Return [x, y] of the center of cell containing provided text 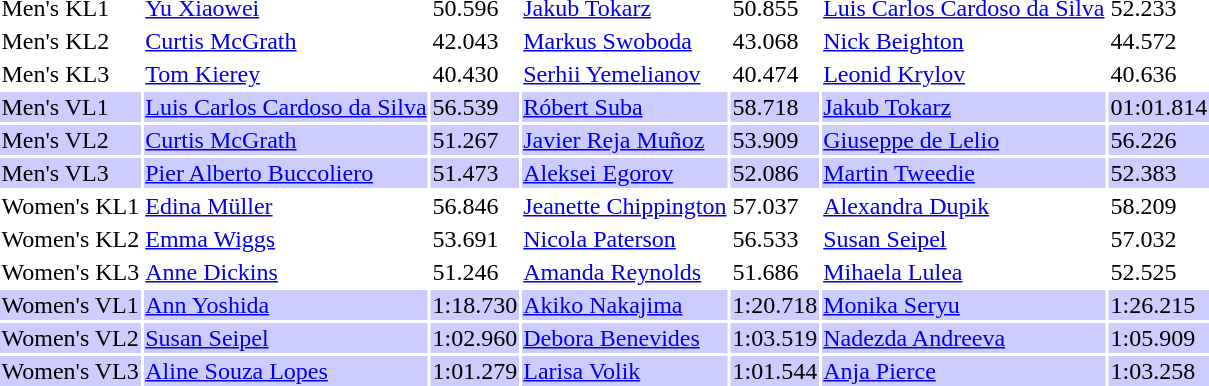
1:02.960 [475, 338]
56.533 [775, 239]
1:05.909 [1159, 338]
Men's KL3 [70, 74]
Women's VL3 [70, 371]
1:03.258 [1159, 371]
1:18.730 [475, 305]
Women's VL2 [70, 338]
Men's VL2 [70, 140]
01:01.814 [1159, 107]
42.043 [475, 41]
Nick Beighton [964, 41]
Nicola Paterson [625, 239]
Edina Müller [286, 206]
Men's KL2 [70, 41]
53.691 [475, 239]
43.068 [775, 41]
Alexandra Dupik [964, 206]
51.473 [475, 173]
Ann Yoshida [286, 305]
Markus Swoboda [625, 41]
Róbert Suba [625, 107]
Leonid Krylov [964, 74]
Mihaela Lulea [964, 272]
44.572 [1159, 41]
58.718 [775, 107]
Akiko Nakajima [625, 305]
1:01.279 [475, 371]
40.474 [775, 74]
Emma Wiggs [286, 239]
Pier Alberto Buccoliero [286, 173]
52.525 [1159, 272]
51.246 [475, 272]
Men's VL1 [70, 107]
Women's VL1 [70, 305]
1:20.718 [775, 305]
Debora Benevides [625, 338]
Anja Pierce [964, 371]
Amanda Reynolds [625, 272]
40.636 [1159, 74]
Women's KL3 [70, 272]
Monika Seryu [964, 305]
58.209 [1159, 206]
53.909 [775, 140]
Serhii Yemelianov [625, 74]
56.226 [1159, 140]
Women's KL2 [70, 239]
1:01.544 [775, 371]
Jakub Tokarz [964, 107]
57.037 [775, 206]
57.032 [1159, 239]
Women's KL1 [70, 206]
Larisa Volik [625, 371]
56.539 [475, 107]
51.686 [775, 272]
1:03.519 [775, 338]
Luis Carlos Cardoso da Silva [286, 107]
Tom Kierey [286, 74]
Aline Souza Lopes [286, 371]
Giuseppe de Lelio [964, 140]
51.267 [475, 140]
Anne Dickins [286, 272]
1:26.215 [1159, 305]
56.846 [475, 206]
52.086 [775, 173]
52.383 [1159, 173]
Nadezda Andreeva [964, 338]
Aleksei Egorov [625, 173]
Martin Tweedie [964, 173]
Javier Reja Muñoz [625, 140]
Jeanette Chippington [625, 206]
Men's VL3 [70, 173]
40.430 [475, 74]
